Determine the [x, y] coordinate at the center of the cell enclosing the given text.  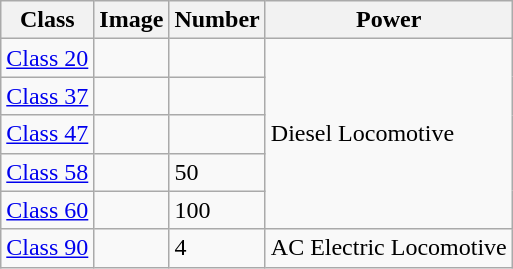
50 [217, 172]
Number [217, 20]
Class 37 [48, 96]
Power [388, 20]
Class 58 [48, 172]
Class 90 [48, 248]
Image [132, 20]
Class [48, 20]
4 [217, 248]
Class 47 [48, 134]
Diesel Locomotive [388, 134]
Class 20 [48, 58]
100 [217, 210]
AC Electric Locomotive [388, 248]
Class 60 [48, 210]
